Return [x, y] of the center of cell containing provided text 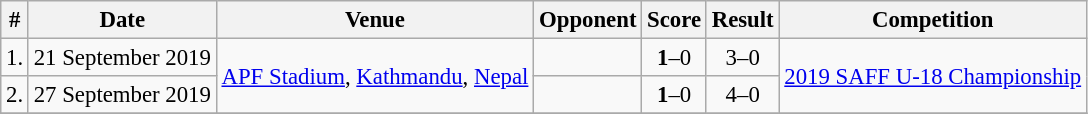
21 September 2019 [122, 58]
APF Stadium, Kathmandu, Nepal [375, 76]
Venue [375, 20]
4–0 [742, 95]
27 September 2019 [122, 95]
3–0 [742, 58]
2. [15, 95]
Competition [932, 20]
2019 SAFF U-18 Championship [932, 76]
Opponent [588, 20]
Score [674, 20]
1. [15, 58]
Date [122, 20]
Result [742, 20]
# [15, 20]
